For the text-containing cell, return its midpoint in (X, Y) coordinate format. 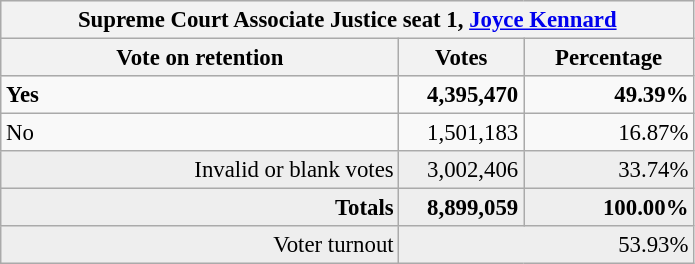
Percentage (609, 58)
49.39% (609, 95)
3,002,406 (462, 170)
8,899,059 (462, 208)
Totals (200, 208)
Invalid or blank votes (200, 170)
Supreme Court Associate Justice seat 1, Joyce Kennard (348, 20)
No (200, 133)
1,501,183 (462, 133)
33.74% (609, 170)
16.87% (609, 133)
Voter turnout (200, 245)
Yes (200, 95)
4,395,470 (462, 95)
Vote on retention (200, 58)
Votes (462, 58)
53.93% (546, 245)
100.00% (609, 208)
